Pinpoint the cell where the given text exists, returning its [x, y] midpoint coordinate. 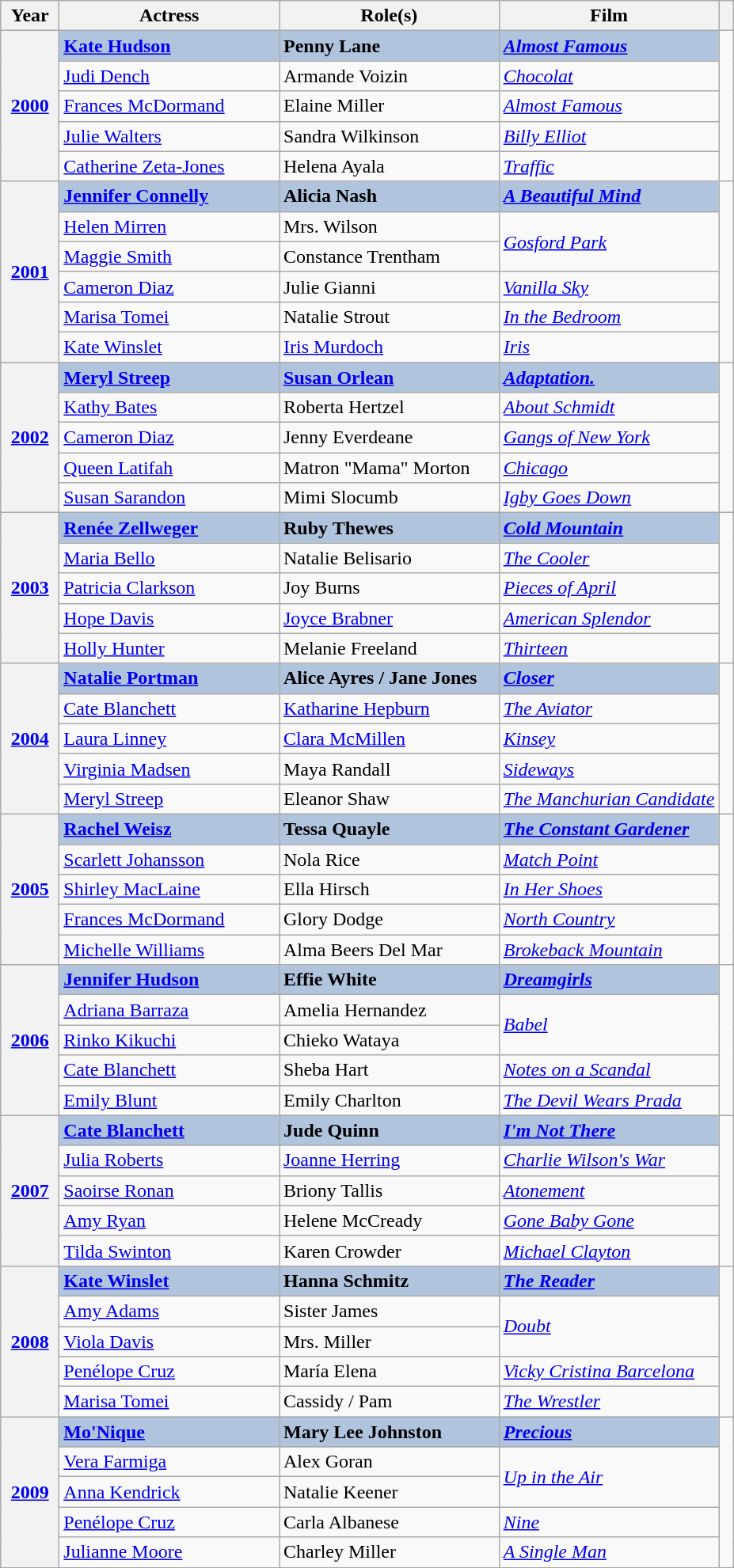
The Cooler [609, 558]
Nola Rice [389, 859]
Adriana Barraza [169, 1010]
Michael Clayton [609, 1251]
Alma Beers Del Mar [389, 950]
Ruby Thewes [389, 528]
American Splendor [609, 618]
Mo'Nique [169, 1432]
Judi Dench [169, 76]
2005 [30, 889]
Up in the Air [609, 1477]
I'm Not There [609, 1130]
The Wrestler [609, 1402]
The Constant Gardener [609, 829]
Catherine Zeta-Jones [169, 166]
2007 [30, 1190]
Billy Elliot [609, 136]
Vicky Cristina Barcelona [609, 1372]
Maria Bello [169, 558]
Jennifer Connelly [169, 196]
Year [30, 16]
2003 [30, 588]
Tilda Swinton [169, 1251]
Iris Murdoch [389, 347]
A Single Man [609, 1552]
Tessa Quayle [389, 829]
Kinsey [609, 738]
Precious [609, 1432]
Queen Latifah [169, 468]
Maya Randall [389, 769]
2002 [30, 438]
Natalie Belisario [389, 558]
Penny Lane [389, 46]
Pieces of April [609, 588]
Shirley MacLaine [169, 890]
Helena Ayala [389, 166]
Sideways [609, 769]
Sheba Hart [389, 1070]
Film [609, 16]
Traffic [609, 166]
Eleanor Shaw [389, 799]
In Her Shoes [609, 890]
Rinko Kikuchi [169, 1040]
Armande Voizin [389, 76]
Michelle Williams [169, 950]
Hanna Schmitz [389, 1281]
Chieko Wataya [389, 1040]
Hope Davis [169, 618]
Jenny Everdeane [389, 438]
Sandra Wilkinson [389, 136]
Jude Quinn [389, 1130]
Patricia Clarkson [169, 588]
2006 [30, 1040]
Katharine Hepburn [389, 708]
Joy Burns [389, 588]
Closer [609, 678]
Gone Baby Gone [609, 1221]
Karen Crowder [389, 1251]
Glory Dodge [389, 920]
Helen Mirren [169, 226]
Vera Farmiga [169, 1462]
The Reader [609, 1281]
Amelia Hernandez [389, 1010]
Brokeback Mountain [609, 950]
Charlie Wilson's War [609, 1160]
Chicago [609, 468]
Joyce Brabner [389, 618]
2000 [30, 106]
In the Bedroom [609, 317]
Charley Miller [389, 1552]
Saoirse Ronan [169, 1190]
Cold Mountain [609, 528]
Igby Goes Down [609, 498]
Chocolat [609, 76]
The Aviator [609, 708]
Role(s) [389, 16]
Effie White [389, 980]
Emily Blunt [169, 1100]
Actress [169, 16]
Atonement [609, 1190]
Constance Trentham [389, 256]
Elaine Miller [389, 106]
Julianne Moore [169, 1552]
Maggie Smith [169, 256]
Renée Zellweger [169, 528]
Viola Davis [169, 1342]
María Elena [389, 1372]
Mrs. Miller [389, 1342]
2004 [30, 738]
Melanie Freeland [389, 648]
Mimi Slocumb [389, 498]
Gosford Park [609, 241]
Scarlett Johansson [169, 859]
Match Point [609, 859]
Holly Hunter [169, 648]
Laura Linney [169, 738]
A Beautiful Mind [609, 196]
Susan Sarandon [169, 498]
Sister James [389, 1311]
Notes on a Scandal [609, 1070]
Rachel Weisz [169, 829]
Emily Charlton [389, 1100]
Julia Roberts [169, 1160]
Natalie Strout [389, 317]
Natalie Keener [389, 1492]
Helene McCready [389, 1221]
Ella Hirsch [389, 890]
Natalie Portman [169, 678]
2001 [30, 271]
Kate Hudson [169, 46]
Roberta Hertzel [389, 408]
Alicia Nash [389, 196]
2008 [30, 1341]
Iris [609, 347]
Clara McMillen [389, 738]
Vanilla Sky [609, 287]
2009 [30, 1492]
Matron "Mama" Morton [389, 468]
Cassidy / Pam [389, 1402]
The Manchurian Candidate [609, 799]
Susan Orlean [389, 378]
Mrs. Wilson [389, 226]
Anna Kendrick [169, 1492]
North Country [609, 920]
Julie Walters [169, 136]
Jennifer Hudson [169, 980]
Kathy Bates [169, 408]
Thirteen [609, 648]
Joanne Herring [389, 1160]
Carla Albanese [389, 1522]
Babel [609, 1025]
Dreamgirls [609, 980]
The Devil Wears Prada [609, 1100]
Amy Adams [169, 1311]
Adaptation. [609, 378]
Mary Lee Johnston [389, 1432]
About Schmidt [609, 408]
Briony Tallis [389, 1190]
Doubt [609, 1326]
Alice Ayres / Jane Jones [389, 678]
Gangs of New York [609, 438]
Virginia Madsen [169, 769]
Julie Gianni [389, 287]
Nine [609, 1522]
Alex Goran [389, 1462]
Amy Ryan [169, 1221]
